For the text-containing cell, return its midpoint in (X, Y) coordinate format. 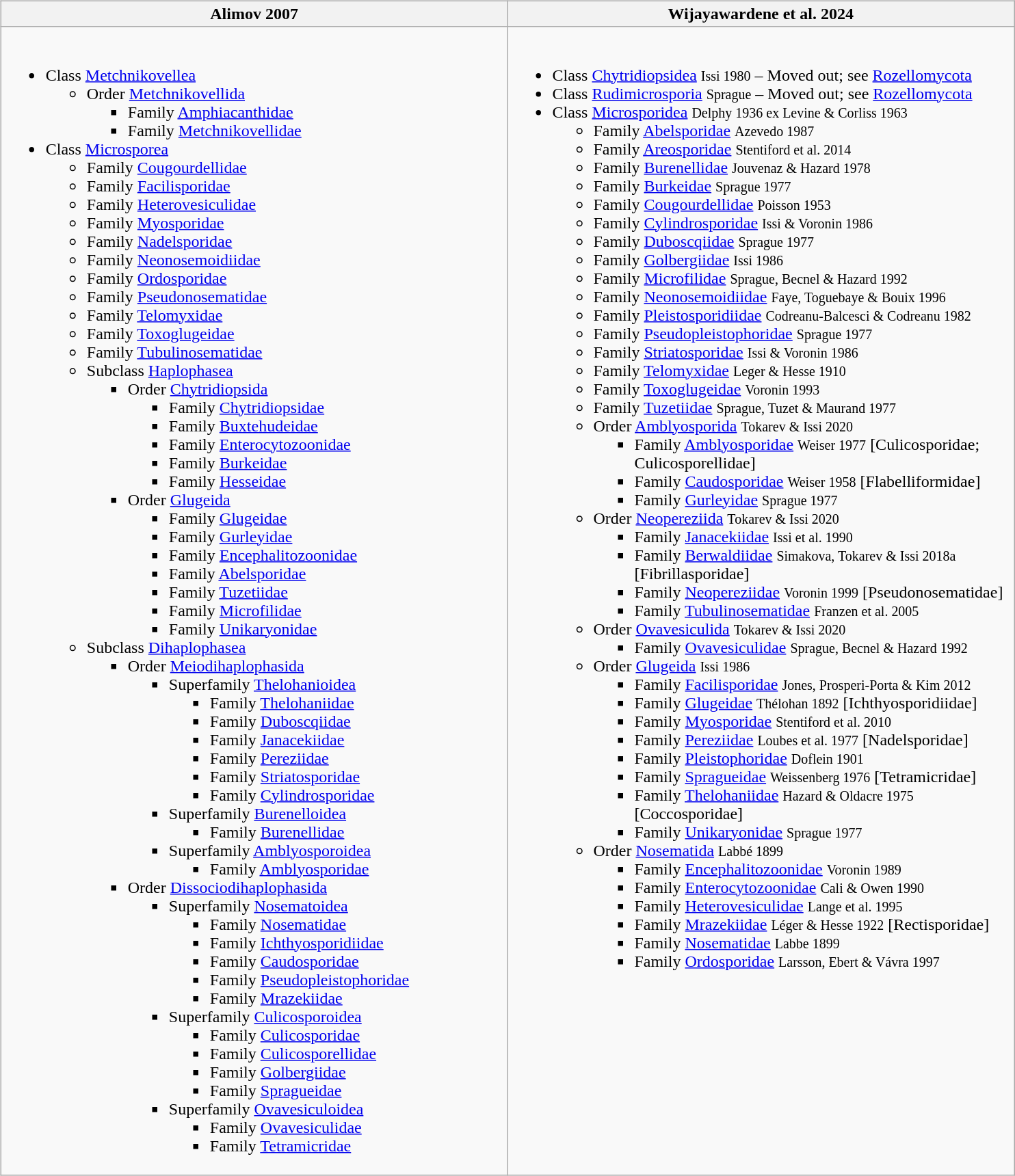
Wijayawardene et al. 2024 (761, 14)
Alimov 2007 (254, 14)
